Pinpoint the cell where the given text exists, returning its [x, y] midpoint coordinate. 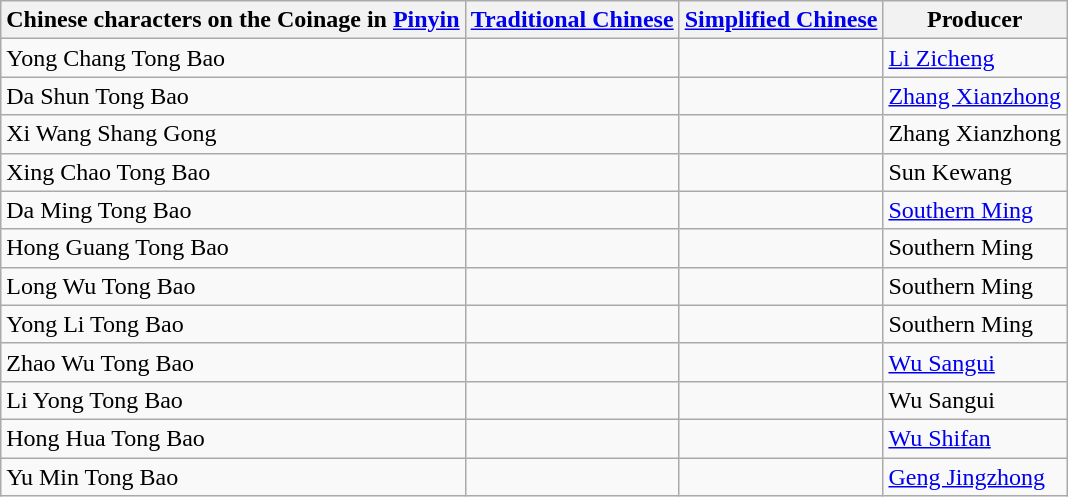
Simplified Chinese [781, 20]
Zhao Wu Tong Bao [233, 362]
Li Yong Tong Bao [233, 400]
Yu Min Tong Bao [233, 477]
Hong Hua Tong Bao [233, 438]
Da Ming Tong Bao [233, 210]
Xing Chao Tong Bao [233, 172]
Hong Guang Tong Bao [233, 248]
Yong Chang Tong Bao [233, 58]
Sun Kewang [975, 172]
Da Shun Tong Bao [233, 96]
Yong Li Tong Bao [233, 324]
Long Wu Tong Bao [233, 286]
Li Zicheng [975, 58]
Geng Jingzhong [975, 477]
Producer [975, 20]
Chinese characters on the Coinage in Pinyin [233, 20]
Wu Shifan [975, 438]
Xi Wang Shang Gong [233, 134]
Traditional Chinese [572, 20]
